Return the (x, y) coordinate for the center point of the cell that contains the specified text.  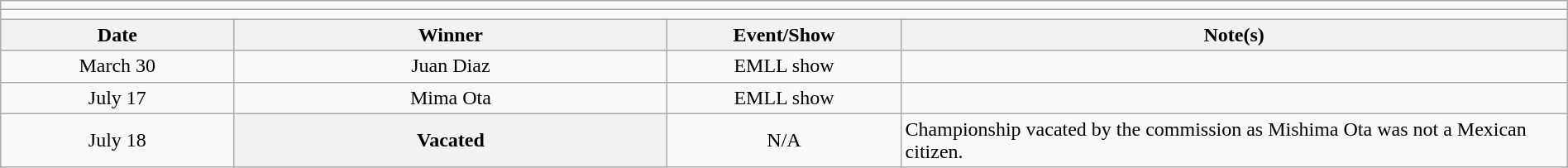
Championship vacated by the commission as Mishima Ota was not a Mexican citizen. (1234, 141)
Winner (451, 35)
Vacated (451, 141)
Mima Ota (451, 98)
July 18 (117, 141)
N/A (784, 141)
Date (117, 35)
Note(s) (1234, 35)
March 30 (117, 66)
July 17 (117, 98)
Event/Show (784, 35)
Juan Diaz (451, 66)
